Identify which cell holds the provided text, then report its (x, y) central coordinate. 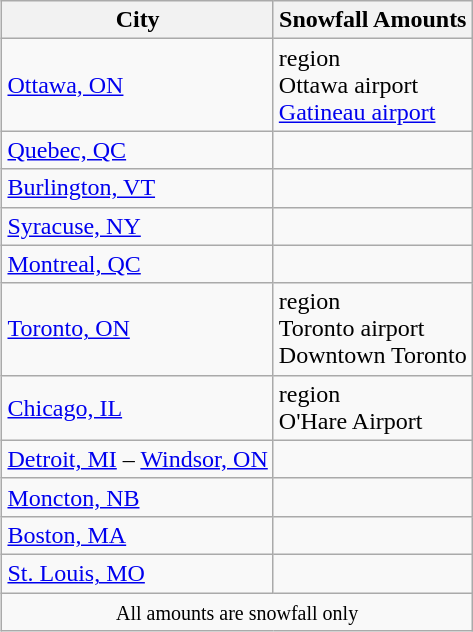
Detroit, MI – Windsor, ON (138, 459)
Snowfall Amounts (372, 20)
region O'Hare Airport (372, 408)
Syracuse, NY (138, 226)
region Toronto airport Downtown Toronto (372, 329)
Boston, MA (138, 535)
City (138, 20)
St. Louis, MO (138, 573)
Ottawa, ON (138, 85)
Moncton, NB (138, 497)
All amounts are snowfall only (237, 611)
region Ottawa airport Gatineau airport (372, 85)
Quebec, QC (138, 150)
Burlington, VT (138, 188)
Toronto, ON (138, 329)
Chicago, IL (138, 408)
Montreal, QC (138, 264)
